Return the [x, y] coordinate for the center point of the cell that contains the specified text.  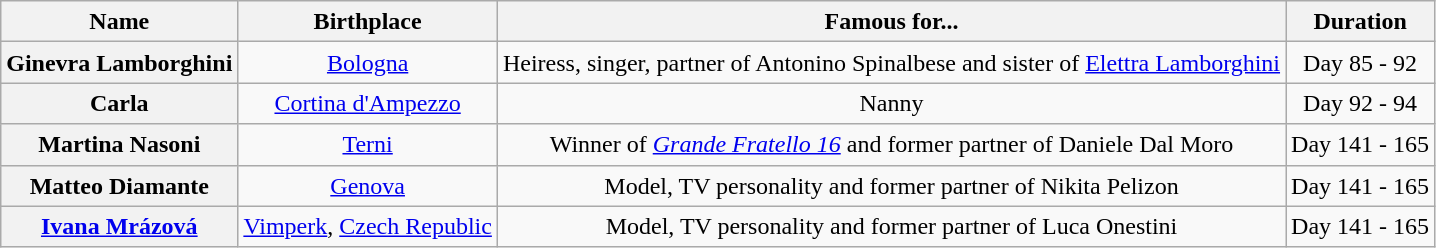
Ivana Mrázová [120, 226]
Winner of Grande Fratello 16 and former partner of Daniele Dal Moro [891, 144]
Model, TV personality and former partner of Nikita Pelizon [891, 186]
Carla [120, 104]
Matteo Diamante [120, 186]
Cortina d'Ampezzo [368, 104]
Heiress, singer, partner of Antonino Spinalbese and sister of Elettra Lamborghini [891, 62]
Vimperk, Czech Republic [368, 226]
Martina Nasoni [120, 144]
Genova [368, 186]
Duration [1360, 22]
Famous for... [891, 22]
Model, TV personality and former partner of Luca Onestini [891, 226]
Day 85 - 92 [1360, 62]
Nanny [891, 104]
Day 92 - 94 [1360, 104]
Terni [368, 144]
Ginevra Lamborghini [120, 62]
Name [120, 22]
Bologna [368, 62]
Birthplace [368, 22]
